Return the (X, Y) coordinate for the center point of the cell that contains the specified text.  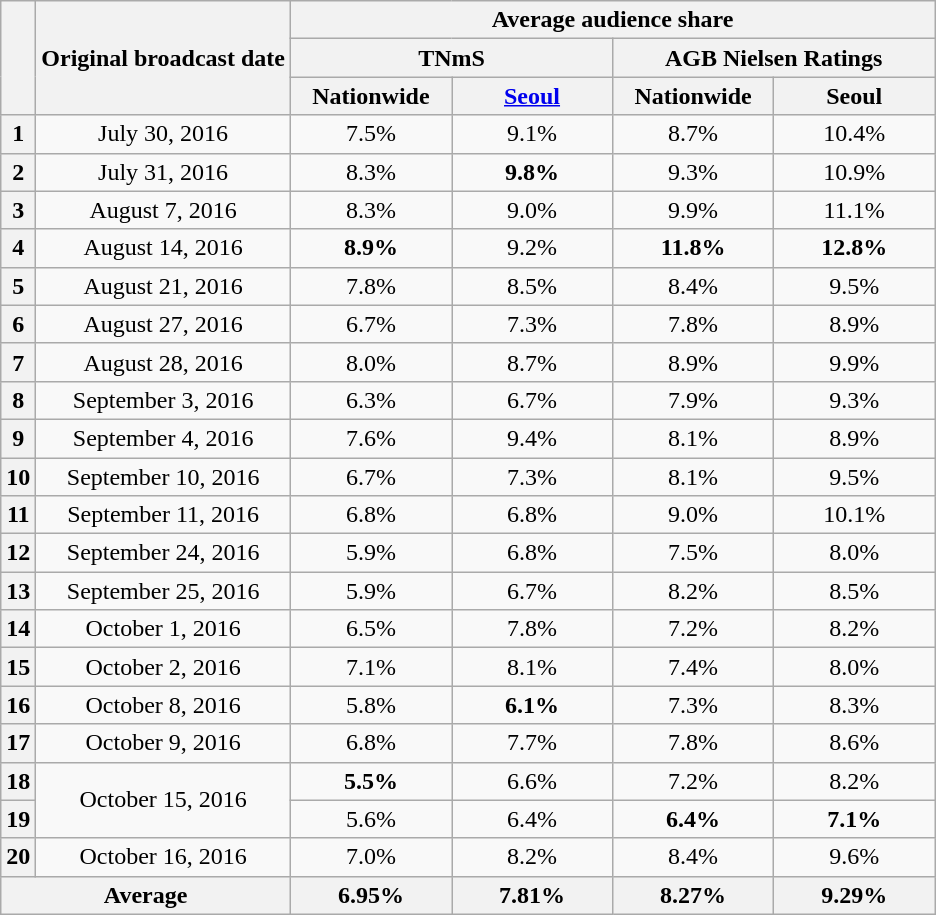
7.6% (370, 438)
October 15, 2016 (164, 800)
July 31, 2016 (164, 172)
19 (18, 819)
7 (18, 362)
August 27, 2016 (164, 324)
9.2% (532, 248)
TNmS (451, 58)
September 3, 2016 (164, 400)
3 (18, 210)
15 (18, 667)
14 (18, 629)
October 2, 2016 (164, 667)
September 25, 2016 (164, 591)
5 (18, 286)
7.0% (370, 857)
16 (18, 705)
5.6% (370, 819)
10.1% (854, 515)
8 (18, 400)
9.1% (532, 134)
October 16, 2016 (164, 857)
August 14, 2016 (164, 248)
6.3% (370, 400)
9.4% (532, 438)
Original broadcast date (164, 58)
9.6% (854, 857)
18 (18, 781)
6.5% (370, 629)
August 28, 2016 (164, 362)
2 (18, 172)
7.4% (694, 667)
17 (18, 743)
12 (18, 553)
AGB Nielsen Ratings (774, 58)
20 (18, 857)
Average (146, 895)
August 21, 2016 (164, 286)
12.8% (854, 248)
9 (18, 438)
10.4% (854, 134)
September 10, 2016 (164, 477)
8.6% (854, 743)
September 11, 2016 (164, 515)
10.9% (854, 172)
July 30, 2016 (164, 134)
11 (18, 515)
9.8% (532, 172)
October 1, 2016 (164, 629)
1 (18, 134)
6.95% (370, 895)
October 8, 2016 (164, 705)
6.1% (532, 705)
September 24, 2016 (164, 553)
13 (18, 591)
6 (18, 324)
11.8% (694, 248)
8.27% (694, 895)
9.29% (854, 895)
August 7, 2016 (164, 210)
Average audience share (612, 20)
10 (18, 477)
September 4, 2016 (164, 438)
7.81% (532, 895)
October 9, 2016 (164, 743)
7.9% (694, 400)
6.6% (532, 781)
7.7% (532, 743)
4 (18, 248)
5.8% (370, 705)
11.1% (854, 210)
5.5% (370, 781)
